Scan for the cell matching the given text and deliver its (X, Y) coordinate at center. 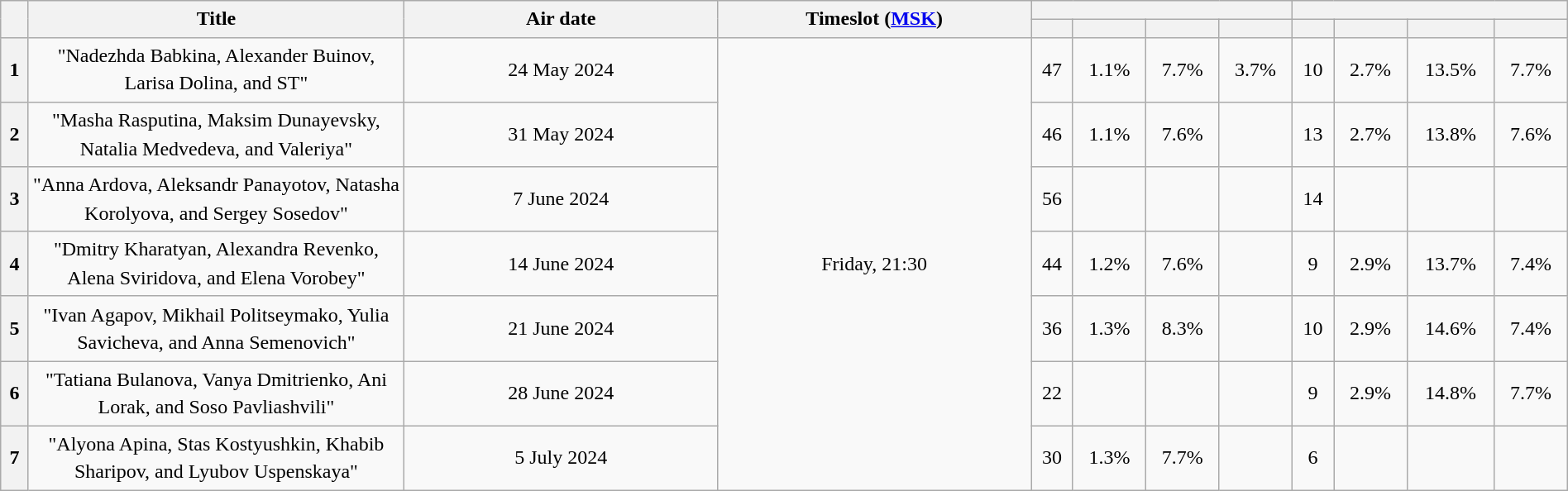
"Nadezhda Babkina, Alexander Buinov, Larisa Dolina, and ST" (217, 69)
"Tatiana Bulanova, Vanya Dmitrienko, Ani Lorak, and Soso Pavliashvili" (217, 393)
13.7% (1451, 264)
28 June 2024 (561, 393)
5 (15, 328)
"Ivan Agapov, Mikhail Politseymako, Yulia Savicheva, and Anna Semenovich" (217, 328)
Friday, 21:30 (875, 264)
3.7% (1255, 69)
46 (1052, 135)
7 June 2024 (561, 199)
13.8% (1451, 135)
1 (15, 69)
14.6% (1451, 328)
"Alyona Apina, Stas Kostyushkin, Khabib Sharipov, and Lyubov Uspenskaya" (217, 458)
14 June 2024 (561, 264)
31 May 2024 (561, 135)
14.8% (1451, 393)
30 (1052, 458)
8.3% (1183, 328)
7 (15, 458)
56 (1052, 199)
21 June 2024 (561, 328)
Timeslot (MSK) (875, 20)
3 (15, 199)
5 July 2024 (561, 458)
24 May 2024 (561, 69)
4 (15, 264)
13.5% (1451, 69)
13 (1313, 135)
14 (1313, 199)
44 (1052, 264)
"Masha Rasputina, Maksim Dunayevsky, Natalia Medvedeva, and Valeriya" (217, 135)
"Dmitry Kharatyan, Alexandra Revenko, Alena Sviridova, and Elena Vorobey" (217, 264)
47 (1052, 69)
Air date (561, 20)
"Anna Ardova, Aleksandr Panayotov, Natasha Korolyova, and Sergey Sosedov" (217, 199)
22 (1052, 393)
Title (217, 20)
2 (15, 135)
36 (1052, 328)
1.2% (1109, 264)
